Find where the given text appears and provide that cell's center as [X, Y] coordinate. 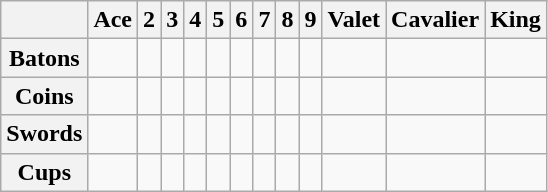
4 [196, 20]
5 [218, 20]
Cavalier [436, 20]
3 [172, 20]
King [516, 20]
Coins [44, 96]
8 [288, 20]
Valet [354, 20]
2 [150, 20]
9 [310, 20]
Swords [44, 134]
6 [242, 20]
Cups [44, 172]
Batons [44, 58]
7 [264, 20]
Ace [113, 20]
